Identify which cell holds the provided text, then report its (x, y) central coordinate. 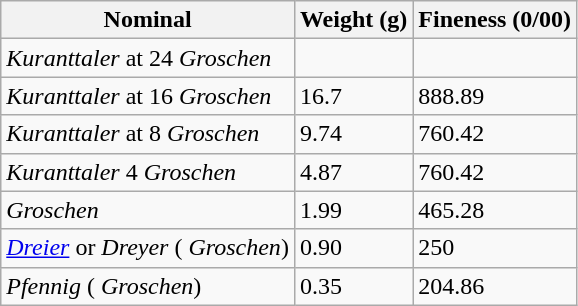
204.86 (495, 286)
Kuranttaler 4 Groschen (148, 172)
Groschen (148, 210)
Pfennig ( Groschen) (148, 286)
Weight (g) (353, 20)
Kuranttaler at 8 Groschen (148, 134)
250 (495, 248)
4.87 (353, 172)
1.99 (353, 210)
9.74 (353, 134)
Dreier or Dreyer ( Groschen) (148, 248)
Kuranttaler at 24 Groschen (148, 58)
16.7 (353, 96)
Fineness (0/00) (495, 20)
465.28 (495, 210)
Kuranttaler at 16 Groschen (148, 96)
0.35 (353, 286)
0.90 (353, 248)
Nominal (148, 20)
888.89 (495, 96)
